Capture the cell that displays the provided text and extract its [X, Y] central coordinate. 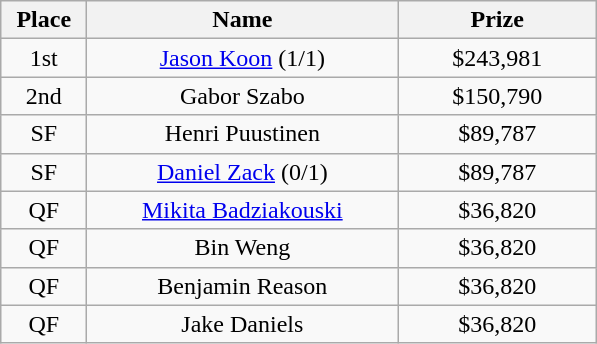
Name [242, 20]
Henri Puustinen [242, 134]
Place [44, 20]
Daniel Zack (0/1) [242, 172]
1st [44, 58]
2nd [44, 96]
Jake Daniels [242, 324]
Gabor Szabo [242, 96]
Mikita Badziakouski [242, 210]
$150,790 [498, 96]
Jason Koon (1/1) [242, 58]
$243,981 [498, 58]
Prize [498, 20]
Benjamin Reason [242, 286]
Bin Weng [242, 248]
